Determine the (x, y) coordinate at the center of the cell enclosing the given text.  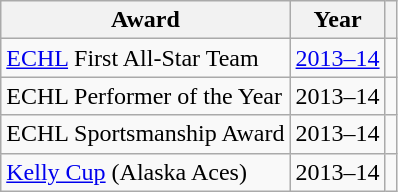
Award (146, 20)
ECHL Performer of the Year (146, 96)
ECHL Sportsmanship Award (146, 134)
ECHL First All-Star Team (146, 58)
Year (338, 20)
Kelly Cup (Alaska Aces) (146, 172)
